Detect which cell encompasses the target text, then output its [X, Y] center coordinate. 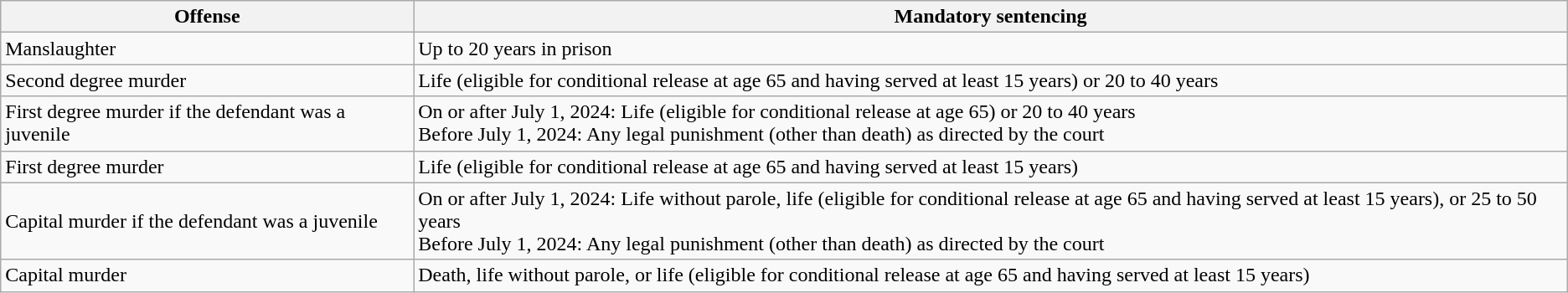
Offense [208, 17]
Life (eligible for conditional release at age 65 and having served at least 15 years) or 20 to 40 years [990, 80]
Death, life without parole, or life (eligible for conditional release at age 65 and having served at least 15 years) [990, 275]
First degree murder [208, 167]
Life (eligible for conditional release at age 65 and having served at least 15 years) [990, 167]
Up to 20 years in prison [990, 49]
Capital murder if the defendant was a juvenile [208, 221]
Capital murder [208, 275]
Manslaughter [208, 49]
Mandatory sentencing [990, 17]
First degree murder if the defendant was a juvenile [208, 124]
Second degree murder [208, 80]
